Return (X, Y) of the center of cell containing provided text 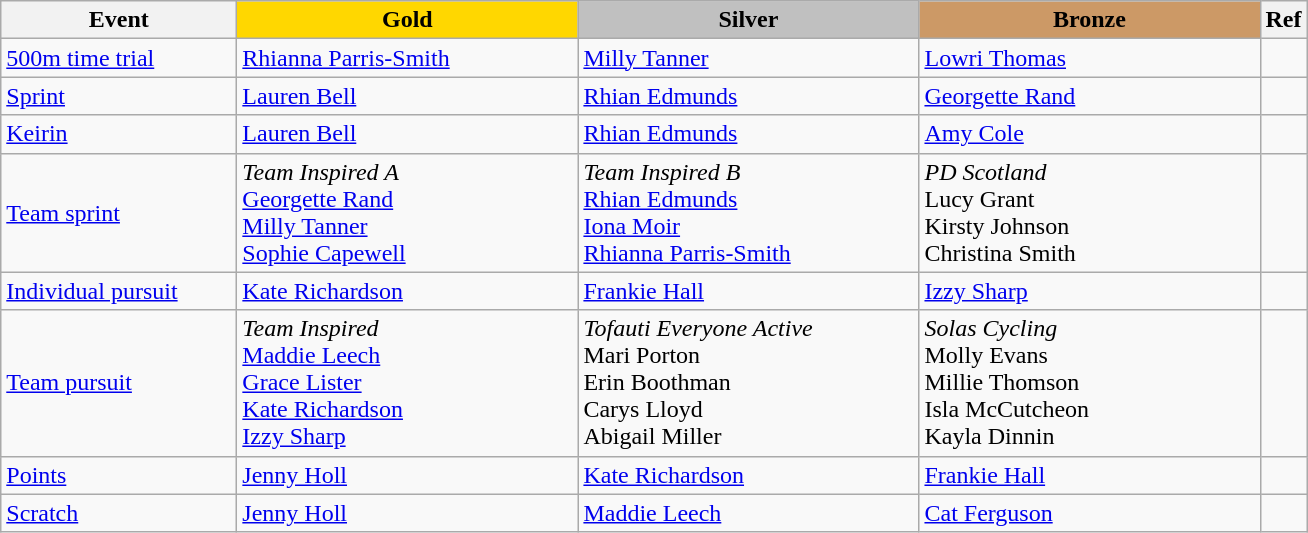
Cat Ferguson (1090, 513)
Lowri Thomas (1090, 58)
Scratch (119, 513)
Gold (408, 20)
Milly Tanner (748, 58)
Team pursuit (119, 383)
Georgette Rand (1090, 96)
Maddie Leech (748, 513)
Individual pursuit (119, 291)
Solas CyclingMolly EvansMillie ThomsonIsla McCutcheonKayla Dinnin (1090, 383)
Tofauti Everyone ActiveMari PortonErin BoothmanCarys LloydAbigail Miller (748, 383)
Keirin (119, 134)
Silver (748, 20)
Team Inspired BRhian EdmundsIona MoirRhianna Parris-Smith (748, 212)
Bronze (1090, 20)
Rhianna Parris-Smith (408, 58)
Amy Cole (1090, 134)
Team Inspired AGeorgette RandMilly TannerSophie Capewell (408, 212)
Points (119, 475)
Team sprint (119, 212)
Izzy Sharp (1090, 291)
500m time trial (119, 58)
Ref (1284, 20)
PD ScotlandLucy GrantKirsty JohnsonChristina Smith (1090, 212)
Sprint (119, 96)
Event (119, 20)
Team InspiredMaddie LeechGrace ListerKate RichardsonIzzy Sharp (408, 383)
